Capture the cell that displays the provided text and extract its (x, y) central coordinate. 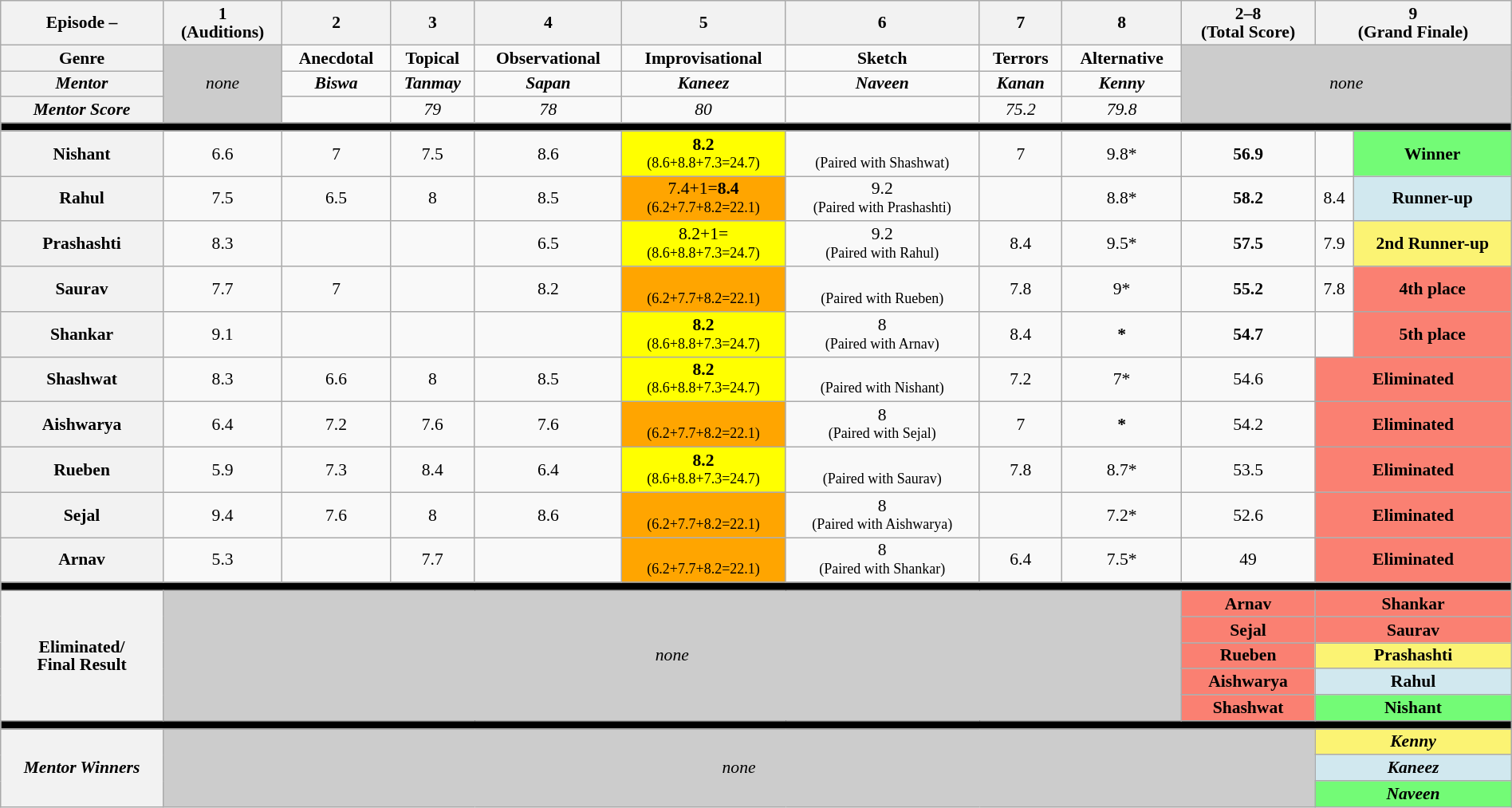
6 (882, 22)
3 (432, 22)
Alternative (1121, 57)
9.2(Paired with Prashashti) (882, 199)
8.2+1=(8.6+8.8+7.3=24.7) (703, 244)
5.3 (222, 560)
7.5* (1121, 560)
56.9 (1247, 153)
8(Paired with Arnav) (882, 335)
Genre (82, 57)
79.8 (1121, 110)
78 (548, 110)
53.5 (1247, 471)
Anecdotal (337, 57)
9(Grand Finale) (1413, 22)
Topical (432, 57)
(Paired with Shashwat) (882, 153)
8(Paired with Shankar) (882, 560)
9.8* (1121, 153)
4 (548, 22)
7.9 (1334, 244)
Improvisational (703, 57)
2 (337, 22)
8(Paired with Sejal) (882, 424)
8.8* (1121, 199)
5 (703, 22)
7* (1121, 380)
Tanmay (432, 85)
Observational (548, 57)
80 (703, 110)
5th place (1432, 335)
7.2* (1121, 515)
55.2 (1247, 289)
9.4 (222, 515)
Eliminated/Final Result (82, 656)
9.1 (222, 335)
8(Paired with Aishwarya) (882, 515)
7.4+1=8.4(6.2+7.7+8.2=22.1) (703, 199)
4th place (1432, 289)
Sketch (882, 57)
2nd Runner-up (1432, 244)
7.3 (337, 471)
1(Auditions) (222, 22)
54.7 (1247, 335)
9.5* (1121, 244)
Mentor Winners (82, 768)
Winner (1432, 153)
2–8(Total Score) (1247, 22)
79 (432, 110)
49 (1247, 560)
54.2 (1247, 424)
Biswa (337, 85)
(Paired with Saurav) (882, 471)
54.6 (1247, 380)
52.6 (1247, 515)
Mentor Score (82, 110)
75.2 (1021, 110)
9* (1121, 289)
8.2 (548, 289)
Episode – (82, 22)
9.2(Paired with Rahul) (882, 244)
Kanan (1021, 85)
Runner-up (1432, 199)
Mentor (82, 85)
5.9 (222, 471)
8.7* (1121, 471)
Sapan (548, 85)
57.5 (1247, 244)
(Paired with Nishant) (882, 380)
(Paired with Rueben) (882, 289)
58.2 (1247, 199)
Terrors (1021, 57)
